Search for the cell housing the specified text and yield its (X, Y) center coordinate. 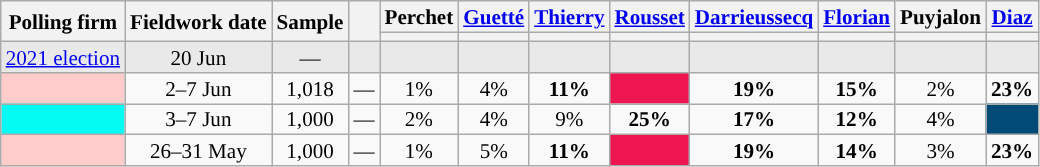
5% (494, 150)
15% (856, 88)
1,018 (310, 88)
14% (856, 150)
Sample (310, 22)
Darrieussecq (754, 16)
3% (940, 150)
3–7 Jun (198, 120)
Polling firm (63, 22)
Perchet (420, 16)
26–31 May (198, 150)
Fieldwork date (198, 22)
25% (649, 120)
Rousset (649, 16)
Thierry (569, 16)
9% (569, 120)
2–7 Jun (198, 88)
17% (754, 120)
20 Jun (198, 58)
2021 election (63, 58)
12% (856, 120)
Diaz (1012, 16)
Guetté (494, 16)
Puyjalon (940, 16)
Florian (856, 16)
